Scan for the cell matching the given text and deliver its (X, Y) coordinate at center. 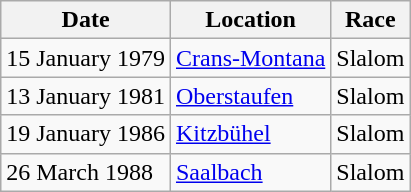
26 March 1988 (86, 172)
Date (86, 20)
Kitzbühel (250, 134)
15 January 1979 (86, 58)
Oberstaufen (250, 96)
Location (250, 20)
Crans-Montana (250, 58)
19 January 1986 (86, 134)
Race (370, 20)
Saalbach (250, 172)
13 January 1981 (86, 96)
